Locate the cell with the specified text and output its [x, y] center coordinate. 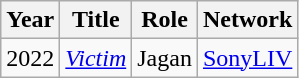
Role [165, 20]
Title [96, 20]
Network [247, 20]
Victim [96, 58]
Jagan [165, 58]
Year [30, 20]
2022 [30, 58]
SonyLIV [247, 58]
